Provide the (X, Y) coordinate of the cell's center where the given text is located.  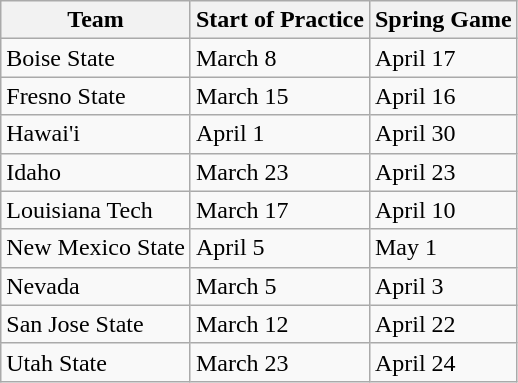
Fresno State (96, 96)
April 22 (443, 324)
April 3 (443, 286)
March 5 (280, 286)
March 15 (280, 96)
Boise State (96, 58)
April 10 (443, 210)
April 17 (443, 58)
May 1 (443, 248)
April 24 (443, 362)
March 12 (280, 324)
Spring Game (443, 20)
Nevada (96, 286)
April 5 (280, 248)
March 8 (280, 58)
April 16 (443, 96)
Louisiana Tech (96, 210)
Utah State (96, 362)
Hawai'i (96, 134)
Team (96, 20)
New Mexico State (96, 248)
Idaho (96, 172)
Start of Practice (280, 20)
April 23 (443, 172)
April 1 (280, 134)
April 30 (443, 134)
San Jose State (96, 324)
March 17 (280, 210)
